Return the (X, Y) coordinate for the center point of the cell that contains the specified text.  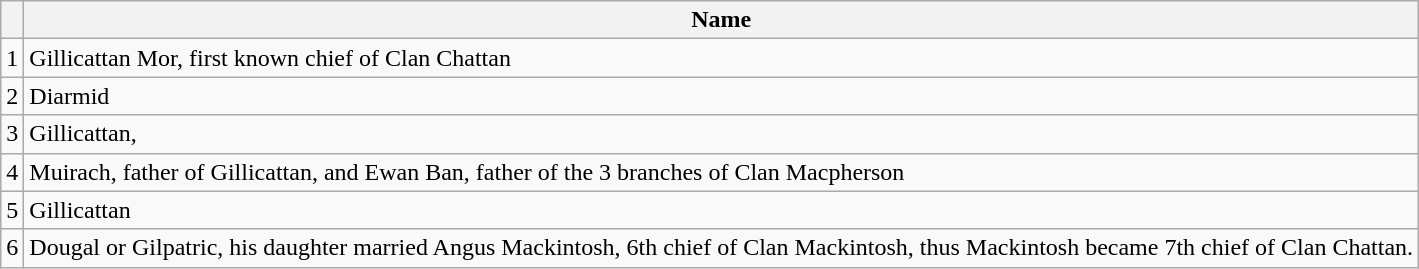
Dougal or Gilpatric, his daughter married Angus Mackintosh, 6th chief of Clan Mackintosh, thus Mackintosh became 7th chief of Clan Chattan. (722, 248)
4 (12, 172)
Muirach, father of Gillicattan, and Ewan Ban, father of the 3 branches of Clan Macpherson (722, 172)
Diarmid (722, 96)
1 (12, 58)
6 (12, 248)
Gillicattan Mor, first known chief of Clan Chattan (722, 58)
5 (12, 210)
Name (722, 20)
2 (12, 96)
Gillicattan (722, 210)
Gillicattan, (722, 134)
3 (12, 134)
